From the cell containing the given text, extract its center point as [X, Y] coordinate. 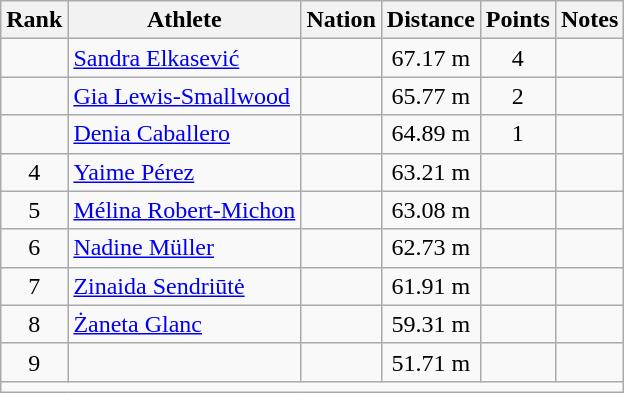
8 [34, 324]
63.21 m [430, 172]
Nation [341, 20]
67.17 m [430, 58]
Sandra Elkasević [184, 58]
Mélina Robert-Michon [184, 210]
65.77 m [430, 96]
Denia Caballero [184, 134]
Żaneta Glanc [184, 324]
Athlete [184, 20]
59.31 m [430, 324]
51.71 m [430, 362]
Gia Lewis-Smallwood [184, 96]
63.08 m [430, 210]
62.73 m [430, 248]
Nadine Müller [184, 248]
7 [34, 286]
Notes [589, 20]
Yaime Pérez [184, 172]
5 [34, 210]
61.91 m [430, 286]
Distance [430, 20]
9 [34, 362]
2 [518, 96]
1 [518, 134]
Zinaida Sendriūtė [184, 286]
Points [518, 20]
Rank [34, 20]
64.89 m [430, 134]
6 [34, 248]
